Detect which cell encompasses the target text, then output its (x, y) center coordinate. 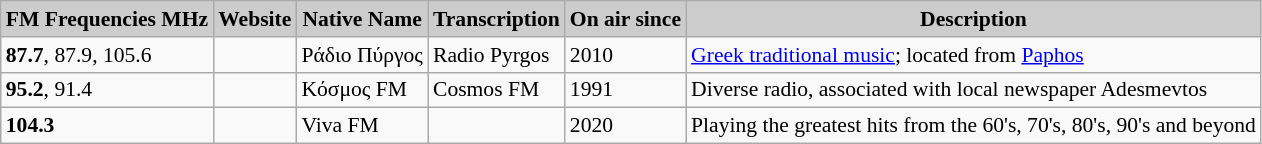
Viva FM (362, 126)
Transcription (496, 19)
FM Frequencies MHz (107, 19)
Ράδιο Πύργος (362, 55)
Cosmos FM (496, 90)
Diverse radio, associated with local newspaper Adesmevtos (974, 90)
2020 (626, 126)
Greek traditional music; located from Paphos (974, 55)
Website (254, 19)
Native Name (362, 19)
2010 (626, 55)
Description (974, 19)
87.7, 87.9, 105.6 (107, 55)
On air since (626, 19)
Radio Pyrgos (496, 55)
Κόσμος FM (362, 90)
Playing the greatest hits from the 60's, 70's, 80's, 90's and beyond (974, 126)
104.3 (107, 126)
1991 (626, 90)
95.2, 91.4 (107, 90)
